Provide the [x, y] coordinate of the cell's center where the given text is located.  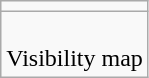
Visibility map [75, 44]
